Find where the given text appears and provide that cell's center as [x, y] coordinate. 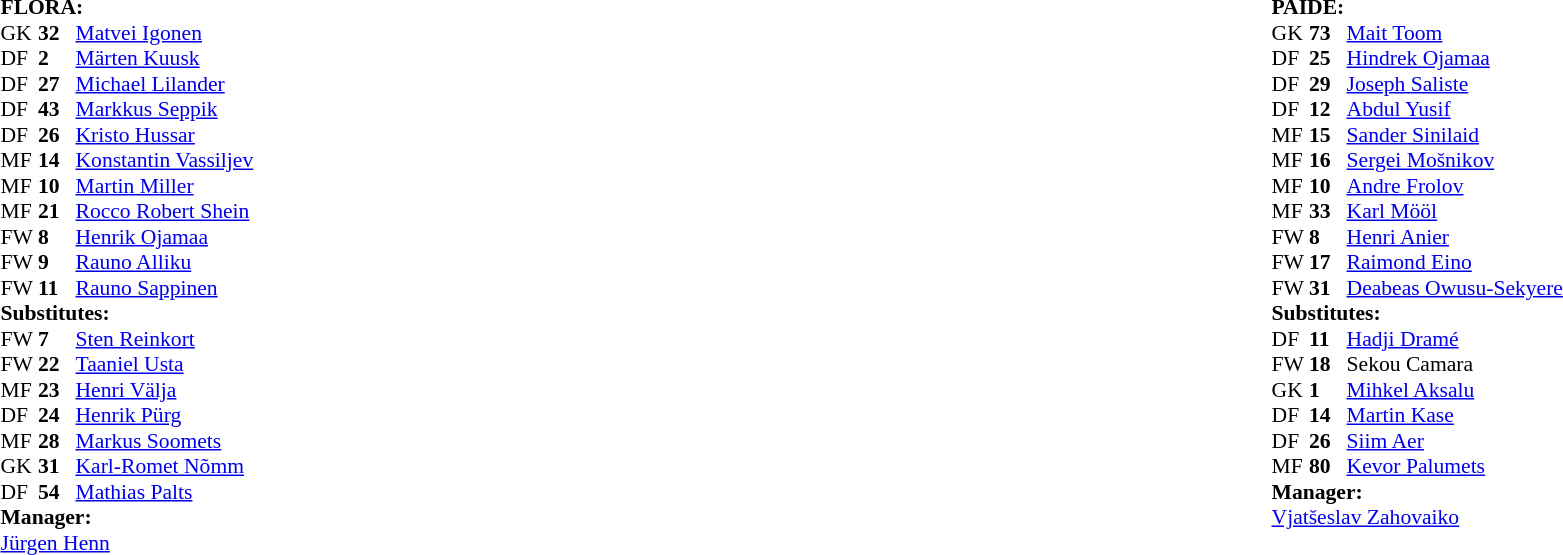
Siim Aer [1455, 441]
Raimond Eino [1455, 263]
Joseph Saliste [1455, 84]
54 [57, 492]
24 [57, 415]
32 [57, 33]
Henrik Pürg [165, 415]
Rocco Robert Shein [165, 211]
2 [57, 59]
Mathias Palts [165, 492]
Konstantin Vassiljev [165, 161]
Sten Reinkort [165, 339]
Sergei Mošnikov [1455, 161]
Markus Soomets [165, 441]
25 [1328, 59]
Rauno Alliku [165, 263]
Henrik Ojamaa [165, 237]
Märten Kuusk [165, 59]
33 [1328, 211]
1 [1328, 390]
Hindrek Ojamaa [1455, 59]
Karl Mööl [1455, 211]
Martin Kase [1455, 415]
Michael Lilander [165, 84]
15 [1328, 135]
18 [1328, 365]
Sander Sinilaid [1455, 135]
Sekou Camara [1455, 365]
12 [1328, 109]
22 [57, 365]
16 [1328, 161]
21 [57, 211]
27 [57, 84]
29 [1328, 84]
Karl-Romet Nõmm [165, 467]
7 [57, 339]
9 [57, 263]
Kristo Hussar [165, 135]
73 [1328, 33]
Mait Toom [1455, 33]
Markkus Seppik [165, 109]
Matvei Igonen [165, 33]
Rauno Sappinen [165, 288]
Abdul Yusif [1455, 109]
Henri Välja [165, 390]
28 [57, 441]
43 [57, 109]
80 [1328, 467]
17 [1328, 263]
Mihkel Aksalu [1455, 390]
Hadji Dramé [1455, 339]
Kevor Palumets [1455, 467]
Andre Frolov [1455, 186]
23 [57, 390]
Vjatšeslav Zahovaiko [1418, 517]
Henri Anier [1455, 237]
Taaniel Usta [165, 365]
Deabeas Owusu-Sekyere [1455, 288]
Martin Miller [165, 186]
